Output the [x, y] coordinate of the center of the cell containing the given text.  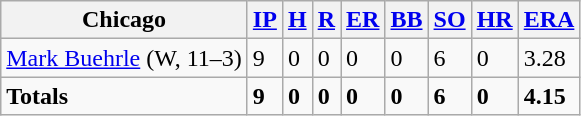
HR [494, 20]
3.28 [549, 58]
ER [363, 20]
IP [264, 20]
BB [406, 20]
H [297, 20]
Mark Buehrle (W, 11–3) [124, 58]
ERA [549, 20]
SO [450, 20]
R [326, 20]
Chicago [124, 20]
4.15 [549, 96]
Totals [124, 96]
